Extract the [X, Y] coordinate from the center of the cell holding the provided text.  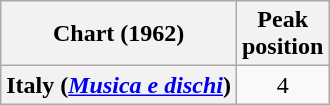
Chart (1962) [119, 34]
Italy (Musica e dischi) [119, 85]
4 [282, 85]
Peakposition [282, 34]
